Output the [X, Y] coordinate of the center of the cell containing the given text.  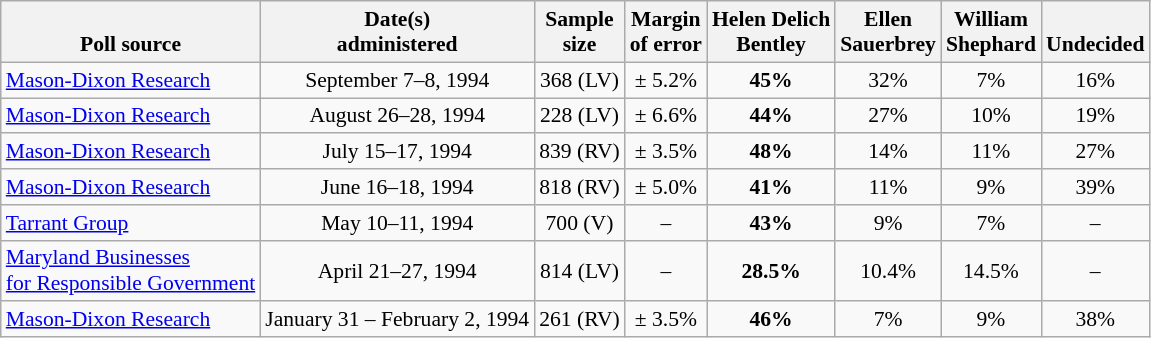
39% [1095, 187]
10% [991, 116]
Samplesize [580, 32]
44% [771, 116]
368 (LV) [580, 80]
28.5% [771, 270]
45% [771, 80]
January 31 – February 2, 1994 [397, 320]
± 5.2% [666, 80]
August 26–28, 1994 [397, 116]
700 (V) [580, 223]
July 15–17, 1994 [397, 152]
38% [1095, 320]
Tarrant Group [131, 223]
June 16–18, 1994 [397, 187]
April 21–27, 1994 [397, 270]
48% [771, 152]
Helen DelichBentley [771, 32]
814 (LV) [580, 270]
Date(s)administered [397, 32]
261 (RV) [580, 320]
19% [1095, 116]
16% [1095, 80]
Poll source [131, 32]
818 (RV) [580, 187]
Undecided [1095, 32]
32% [888, 80]
41% [771, 187]
43% [771, 223]
EllenSauerbrey [888, 32]
10.4% [888, 270]
46% [771, 320]
September 7–8, 1994 [397, 80]
May 10–11, 1994 [397, 223]
14.5% [991, 270]
Maryland Businessesfor Responsible Government [131, 270]
± 5.0% [666, 187]
228 (LV) [580, 116]
839 (RV) [580, 152]
14% [888, 152]
± 6.6% [666, 116]
Marginof error [666, 32]
WilliamShephard [991, 32]
